For the text-containing cell, return its midpoint in [X, Y] coordinate format. 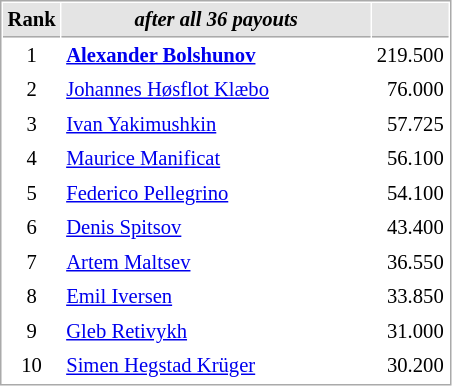
Johannes Høsflot Klæbo [216, 90]
10 [32, 366]
33.850 [410, 296]
5 [32, 194]
Artem Maltsev [216, 262]
219.500 [410, 56]
36.550 [410, 262]
7 [32, 262]
1 [32, 56]
Denis Spitsov [216, 228]
31.000 [410, 332]
8 [32, 296]
Maurice Manificat [216, 158]
3 [32, 124]
Gleb Retivykh [216, 332]
Ivan Yakimushkin [216, 124]
9 [32, 332]
6 [32, 228]
Alexander Bolshunov [216, 56]
56.100 [410, 158]
2 [32, 90]
4 [32, 158]
76.000 [410, 90]
after all 36 payouts [216, 20]
30.200 [410, 366]
Emil Iversen [216, 296]
54.100 [410, 194]
57.725 [410, 124]
Simen Hegstad Krüger [216, 366]
Rank [32, 20]
Federico Pellegrino [216, 194]
43.400 [410, 228]
